Return (x, y) of the center of cell containing provided text 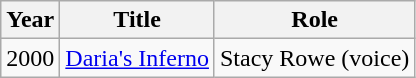
Role (314, 20)
Stacy Rowe (voice) (314, 58)
Year (30, 20)
2000 (30, 58)
Title (138, 20)
Daria's Inferno (138, 58)
